Locate the cell with the specified text and output its [x, y] center coordinate. 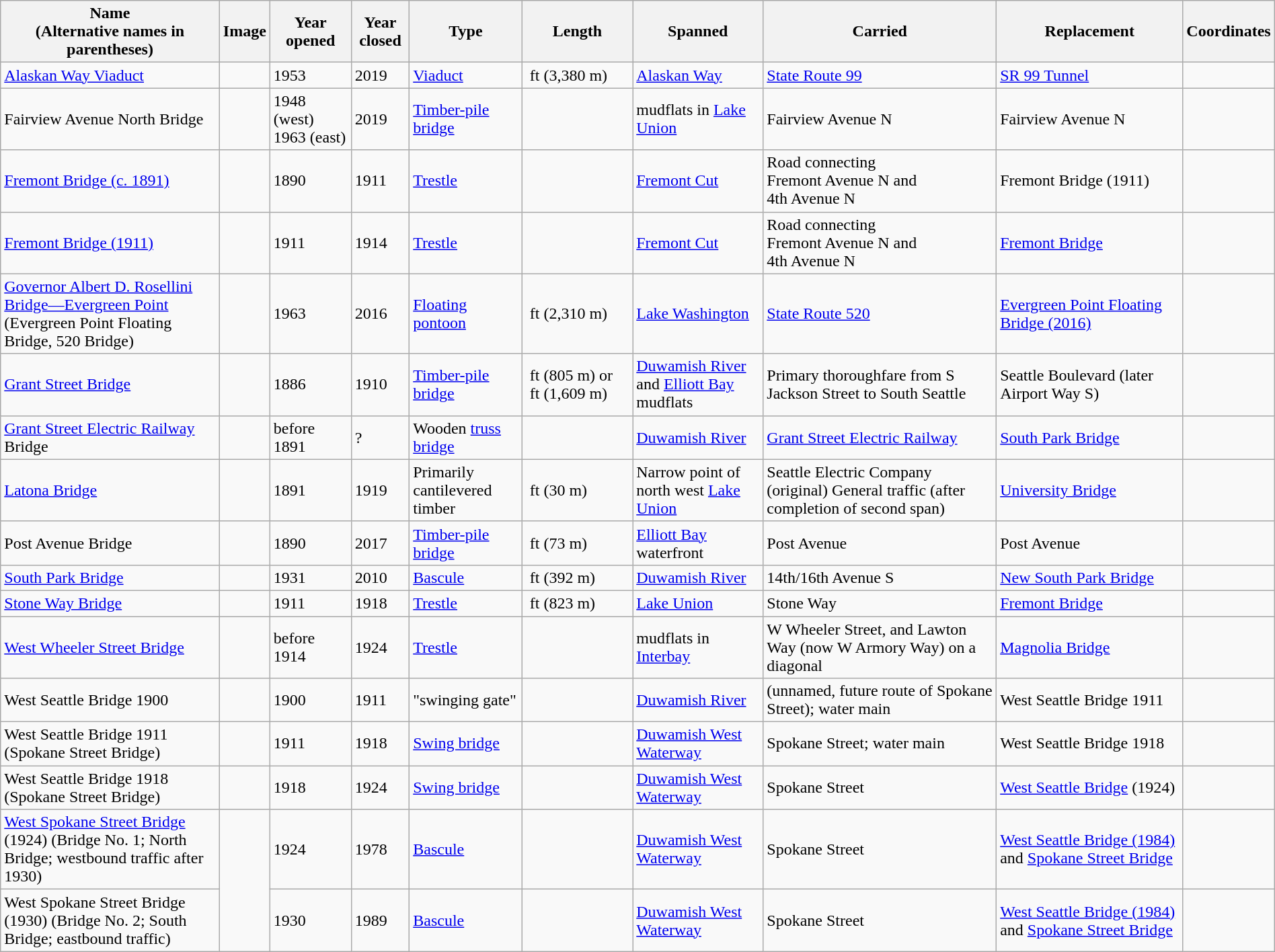
Seattle Boulevard (later Airport Way S) [1089, 385]
1978 [380, 850]
Replacement [1089, 32]
Magnolia Bridge [1089, 647]
West Seattle Bridge (1924) [1089, 788]
Image [245, 32]
State Route 520 [880, 313]
Stone Way [880, 603]
Elliott Bay waterfront [698, 543]
West Wheeler Street Bridge [110, 647]
ft (823 m) [577, 603]
1914 [380, 243]
West Seattle Bridge 1900 [110, 701]
Alaskan Way Viaduct [110, 75]
Alaskan Way [698, 75]
? [380, 437]
Governor Albert D. Rosellini Bridge—Evergreen Point(Evergreen Point Floating Bridge, 520 Bridge) [110, 313]
West Spokane Street Bridge (1930) (Bridge No. 2; South Bridge; eastbound traffic) [110, 920]
1919 [380, 490]
Lake Washington [698, 313]
West Spokane Street Bridge (1924) (Bridge No. 1; North Bridge; westbound traffic after 1930) [110, 850]
Primary thoroughfare from S Jackson Street to South Seattle [880, 385]
mudflats in Lake Union [698, 119]
Grant Street Electric Railway Bridge [110, 437]
Name(Alternative names in parentheses) [110, 32]
1953 [311, 75]
2016 [380, 313]
before 1891 [311, 437]
Spanned [698, 32]
2017 [380, 543]
1900 [311, 701]
West Seattle Bridge 1918 [1089, 744]
Viaduct [466, 75]
Duwamish River and Elliott Bay mudflats [698, 385]
Seattle Electric Company (original) General traffic (after completion of second span) [880, 490]
Year opened [311, 32]
West Seattle Bridge 1911 (Spokane Street Bridge) [110, 744]
University Bridge [1089, 490]
Coordinates [1229, 32]
W Wheeler Street, and Lawton Way (now W Armory Way) on a diagonal [880, 647]
2010 [380, 578]
Stone Way Bridge [110, 603]
mudflats in Interbay [698, 647]
ft (392 m) [577, 578]
Grant Street Bridge [110, 385]
ft (2,310 m) [577, 313]
1930 [311, 920]
14th/16th Avenue S [880, 578]
1963 [311, 313]
(unnamed, future route of Spokane Street); water main [880, 701]
Type [466, 32]
1948 (west) 1963 (east) [311, 119]
1910 [380, 385]
West Seattle Bridge 1918 (Spokane Street Bridge) [110, 788]
Latona Bridge [110, 490]
Narrow point of north west Lake Union [698, 490]
Length [577, 32]
Year closed [380, 32]
before 1914 [311, 647]
Spokane Street; water main [880, 744]
Lake Union [698, 603]
ft (805 m) or ft (1,609 m) [577, 385]
SR 99 Tunnel [1089, 75]
1886 [311, 385]
1931 [311, 578]
ft (73 m) [577, 543]
Fremont Bridge (c. 1891) [110, 181]
Evergreen Point Floating Bridge (2016) [1089, 313]
1989 [380, 920]
ft (3,380 m) [577, 75]
1891 [311, 490]
Grant Street Electric Railway [880, 437]
State Route 99 [880, 75]
"swinging gate" [466, 701]
Post Avenue Bridge [110, 543]
New South Park Bridge [1089, 578]
Fairview Avenue North Bridge [110, 119]
Floating pontoon [466, 313]
ft (30 m) [577, 490]
West Seattle Bridge 1911 [1089, 701]
Carried [880, 32]
Primarily cantilevered timber [466, 490]
Wooden truss bridge [466, 437]
